Search for the cell housing the specified text and yield its [x, y] center coordinate. 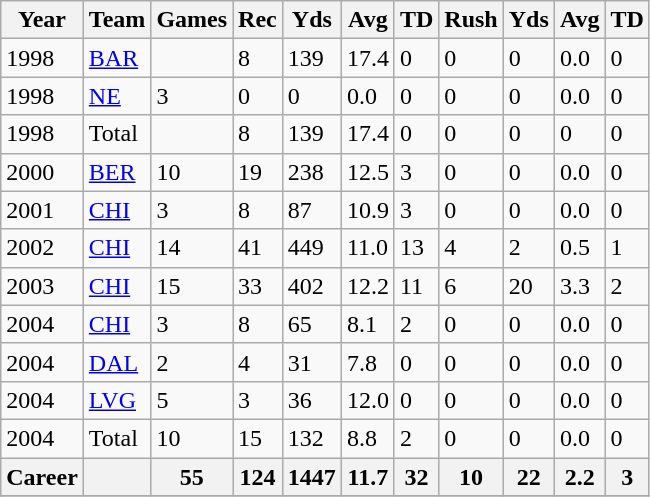
31 [312, 362]
NE [117, 96]
LVG [117, 400]
65 [312, 324]
1447 [312, 477]
20 [528, 286]
124 [258, 477]
8.1 [368, 324]
2002 [42, 248]
1 [627, 248]
11.0 [368, 248]
7.8 [368, 362]
12.2 [368, 286]
2001 [42, 210]
2003 [42, 286]
6 [471, 286]
132 [312, 438]
13 [416, 248]
87 [312, 210]
DAL [117, 362]
19 [258, 172]
11 [416, 286]
Rush [471, 20]
0.5 [580, 248]
22 [528, 477]
Team [117, 20]
8.8 [368, 438]
Year [42, 20]
449 [312, 248]
Career [42, 477]
10.9 [368, 210]
12.0 [368, 400]
12.5 [368, 172]
3.3 [580, 286]
Games [192, 20]
Rec [258, 20]
32 [416, 477]
2.2 [580, 477]
BER [117, 172]
402 [312, 286]
2000 [42, 172]
41 [258, 248]
55 [192, 477]
11.7 [368, 477]
14 [192, 248]
BAR [117, 58]
5 [192, 400]
36 [312, 400]
238 [312, 172]
33 [258, 286]
